Find where the given text appears and provide that cell's center as [x, y] coordinate. 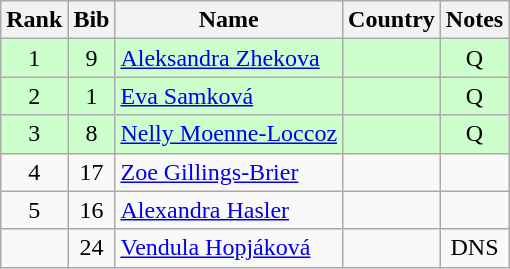
9 [92, 58]
Notes [474, 20]
Alexandra Hasler [229, 210]
DNS [474, 248]
Eva Samková [229, 96]
2 [34, 96]
8 [92, 134]
Aleksandra Zhekova [229, 58]
24 [92, 248]
Nelly Moenne-Loccoz [229, 134]
16 [92, 210]
Country [392, 20]
Vendula Hopjáková [229, 248]
5 [34, 210]
Zoe Gillings-Brier [229, 172]
Name [229, 20]
4 [34, 172]
3 [34, 134]
Bib [92, 20]
Rank [34, 20]
17 [92, 172]
